For the text-containing cell, return its midpoint in [x, y] coordinate format. 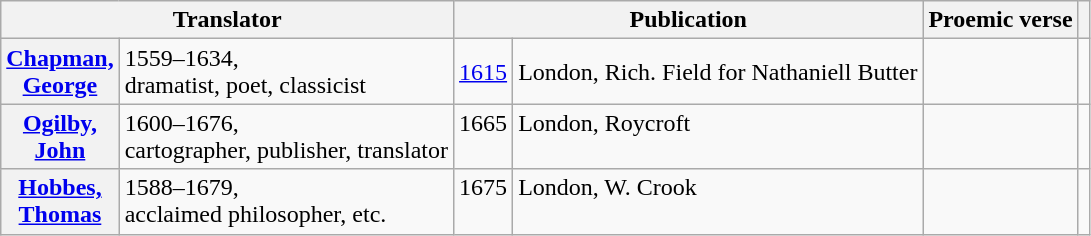
Hobbes,Thomas [60, 202]
Publication [688, 20]
1675 [484, 202]
1559–1634,dramatist, poet, classicist [286, 72]
London, Rich. Field for Nathaniell Butter [718, 72]
1665 [484, 136]
London, Roycroft [718, 136]
Proemic verse [1000, 20]
London, W. Crook [718, 202]
1588–1679,acclaimed philosopher, etc. [286, 202]
1600–1676,cartographer, publisher, translator [286, 136]
Ogilby,John [60, 136]
Chapman,George [60, 72]
1615 [484, 72]
Translator [228, 20]
